Capture the cell that displays the provided text and extract its [x, y] central coordinate. 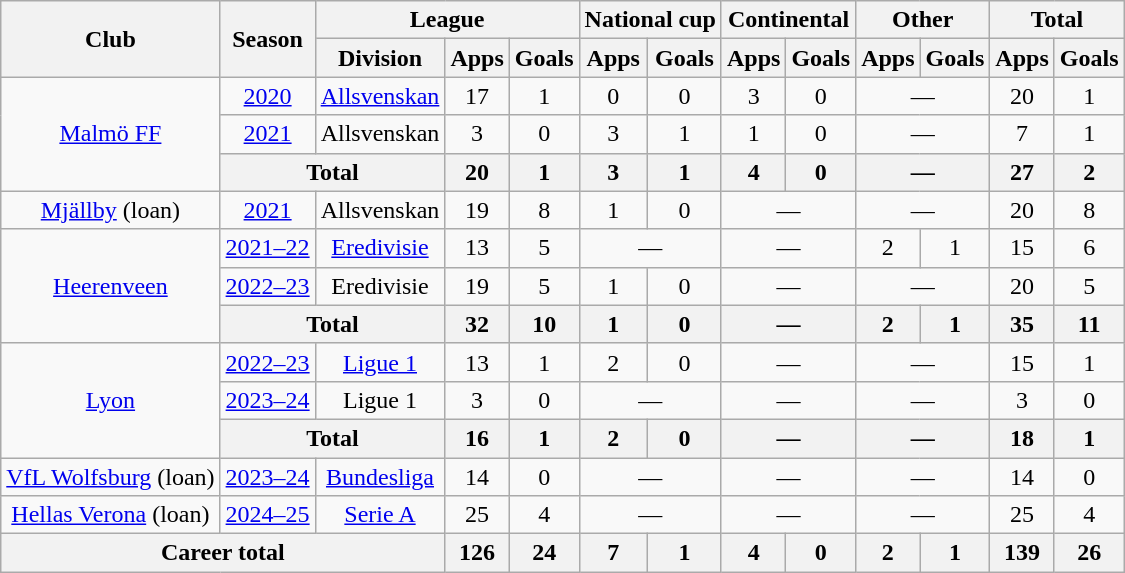
27 [1022, 172]
Division [380, 58]
Bundesliga [380, 477]
11 [1089, 324]
Other [923, 20]
2024–25 [268, 515]
32 [477, 324]
17 [477, 96]
26 [1089, 553]
Lyon [110, 400]
16 [477, 438]
2021–22 [268, 248]
Hellas Verona (loan) [110, 515]
Mjällby (loan) [110, 210]
10 [544, 324]
Career total [223, 553]
Continental [788, 20]
Season [268, 39]
Heerenveen [110, 286]
139 [1022, 553]
League [447, 20]
2020 [268, 96]
35 [1022, 324]
18 [1022, 438]
24 [544, 553]
Club [110, 39]
126 [477, 553]
National cup [650, 20]
6 [1089, 248]
Serie A [380, 515]
Malmö FF [110, 134]
VfL Wolfsburg (loan) [110, 477]
